Capture the cell that displays the provided text and extract its [x, y] central coordinate. 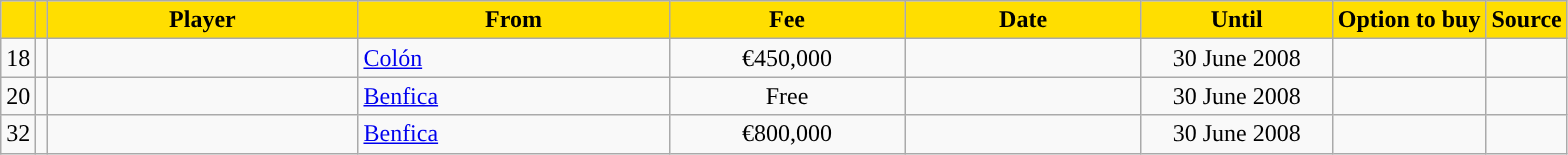
Option to buy [1409, 20]
32 [18, 134]
Player [202, 20]
€450,000 [787, 58]
Date [1023, 20]
20 [18, 96]
Until [1236, 20]
Colón [514, 58]
Source [1526, 20]
€800,000 [787, 134]
Fee [787, 20]
Free [787, 96]
From [514, 20]
18 [18, 58]
